Find where the given text appears and provide that cell's center as [X, Y] coordinate. 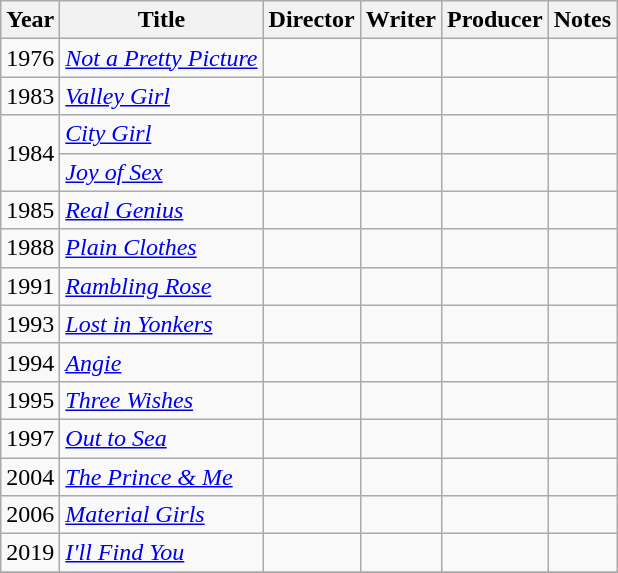
Joy of Sex [162, 172]
Material Girls [162, 515]
Angie [162, 362]
1995 [30, 400]
1997 [30, 438]
Producer [496, 20]
1988 [30, 248]
1976 [30, 58]
Real Genius [162, 210]
1993 [30, 324]
Title [162, 20]
2004 [30, 477]
1991 [30, 286]
The Prince & Me [162, 477]
Writer [400, 20]
Notes [582, 20]
Out to Sea [162, 438]
1984 [30, 153]
1985 [30, 210]
I'll Find You [162, 553]
Three Wishes [162, 400]
2006 [30, 515]
Year [30, 20]
Valley Girl [162, 96]
1983 [30, 96]
Rambling Rose [162, 286]
City Girl [162, 134]
Lost in Yonkers [162, 324]
Plain Clothes [162, 248]
2019 [30, 553]
1994 [30, 362]
Not a Pretty Picture [162, 58]
Director [312, 20]
